Extract the (x, y) coordinate from the center of the cell holding the provided text.  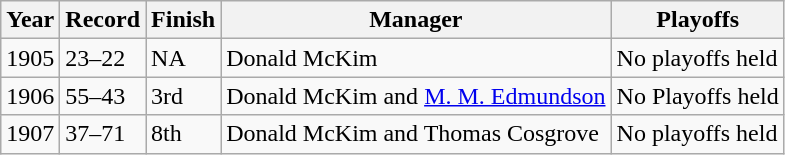
Year (30, 20)
Manager (416, 20)
Finish (184, 20)
1907 (30, 134)
37–71 (103, 134)
Donald McKim and Thomas Cosgrove (416, 134)
No Playoffs held (698, 96)
Donald McKim (416, 58)
23–22 (103, 58)
1905 (30, 58)
Record (103, 20)
NA (184, 58)
8th (184, 134)
1906 (30, 96)
3rd (184, 96)
Donald McKim and M. M. Edmundson (416, 96)
Playoffs (698, 20)
55–43 (103, 96)
